Locate the cell with the specified text and output its (X, Y) center coordinate. 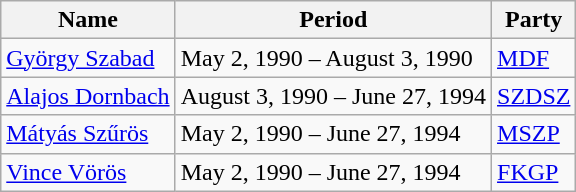
SZDSZ (534, 96)
Mátyás Szűrös (88, 134)
August 3, 1990 – June 27, 1994 (333, 96)
Alajos Dornbach (88, 96)
György Szabad (88, 58)
MSZP (534, 134)
FKGP (534, 172)
Party (534, 20)
Period (333, 20)
MDF (534, 58)
Name (88, 20)
Vince Vörös (88, 172)
May 2, 1990 – August 3, 1990 (333, 58)
